Extract the (x, y) coordinate from the center of the cell holding the provided text.  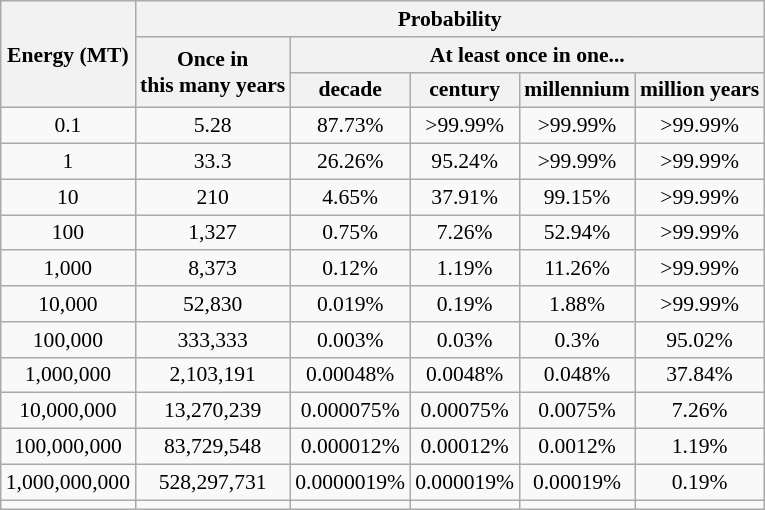
0.75% (350, 233)
26.26% (350, 162)
33.3 (212, 162)
95.02% (700, 340)
1,000 (68, 269)
1.88% (577, 304)
87.73% (350, 126)
0.048% (577, 375)
0.003% (350, 340)
Energy (MT) (68, 54)
1 (68, 162)
10 (68, 197)
13,270,239 (212, 411)
0.000019% (464, 482)
95.24% (464, 162)
decade (350, 90)
0.00019% (577, 482)
52,830 (212, 304)
million years (700, 90)
100 (68, 233)
8,373 (212, 269)
2,103,191 (212, 375)
99.15% (577, 197)
100,000,000 (68, 447)
At least once in one... (527, 55)
83,729,548 (212, 447)
0.1 (68, 126)
10,000 (68, 304)
0.0048% (464, 375)
0.0075% (577, 411)
0.0000019% (350, 482)
5.28 (212, 126)
52.94% (577, 233)
0.000075% (350, 411)
4.65% (350, 197)
100,000 (68, 340)
0.000012% (350, 447)
0.12% (350, 269)
37.91% (464, 197)
0.00075% (464, 411)
0.3% (577, 340)
1,327 (212, 233)
Probability (450, 19)
0.019% (350, 304)
century (464, 90)
Once inthis many years (212, 72)
210 (212, 197)
0.03% (464, 340)
1,000,000 (68, 375)
333,333 (212, 340)
millennium (577, 90)
37.84% (700, 375)
0.00012% (464, 447)
10,000,000 (68, 411)
11.26% (577, 269)
0.00048% (350, 375)
1,000,000,000 (68, 482)
0.0012% (577, 447)
528,297,731 (212, 482)
